Locate the cell with the specified text and output its (X, Y) center coordinate. 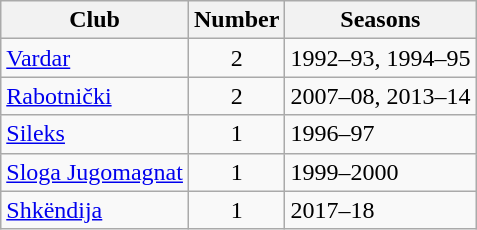
Sileks (95, 134)
Seasons (380, 20)
Sloga Jugomagnat (95, 172)
Number (236, 20)
Rabotnički (95, 96)
Club (95, 20)
2007–08, 2013–14 (380, 96)
Shkëndija (95, 210)
2017–18 (380, 210)
Vardar (95, 58)
1992–93, 1994–95 (380, 58)
1996–97 (380, 134)
1999–2000 (380, 172)
